Pinpoint the cell where the given text exists, returning its [X, Y] midpoint coordinate. 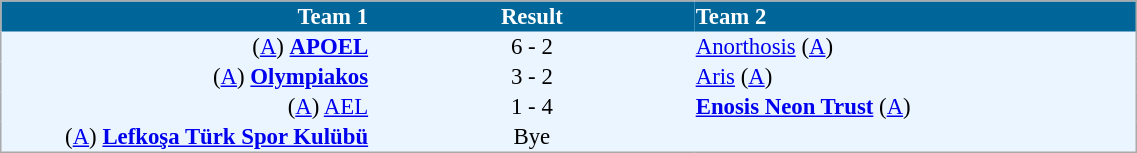
(A) Lefkoşa Türk Spor Kulübü [186, 137]
6 - 2 [532, 47]
Result [532, 16]
Aris (A) [916, 77]
3 - 2 [532, 77]
Enosis Neon Trust (A) [916, 107]
(A) Olympiakos [186, 77]
1 - 4 [532, 107]
Anorthosis (A) [916, 47]
(A) AEL [186, 107]
Bye [532, 137]
Team 1 [186, 16]
Team 2 [916, 16]
(A) APOEL [186, 47]
